Capture the cell that displays the provided text and extract its (X, Y) central coordinate. 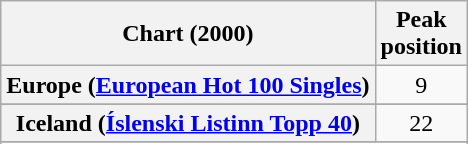
Peakposition (421, 34)
22 (421, 123)
Chart (2000) (188, 34)
Europe (European Hot 100 Singles) (188, 85)
Iceland (Íslenski Listinn Topp 40) (188, 123)
9 (421, 85)
